Return the [x, y] coordinate for the center point of the cell that contains the specified text.  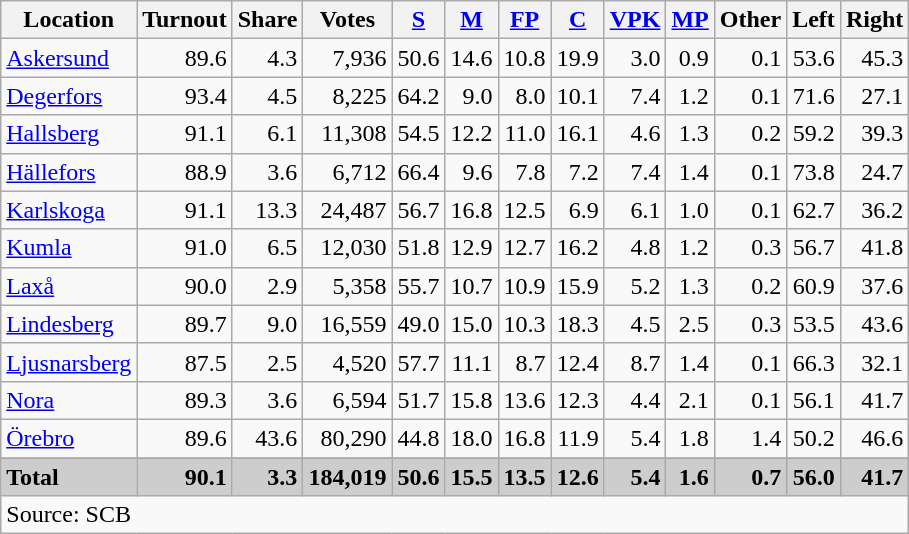
51.7 [418, 400]
7.8 [524, 172]
Votes [348, 20]
Total [69, 477]
89.3 [185, 400]
VPK [635, 20]
54.5 [418, 134]
12.9 [472, 248]
15.0 [472, 324]
66.3 [814, 362]
44.8 [418, 438]
12.4 [578, 362]
6.9 [578, 210]
27.1 [874, 96]
12.2 [472, 134]
46.6 [874, 438]
1.0 [690, 210]
39.3 [874, 134]
10.8 [524, 58]
7,936 [348, 58]
4.4 [635, 400]
19.9 [578, 58]
71.6 [814, 96]
0.9 [690, 58]
8.0 [524, 96]
91.0 [185, 248]
12.6 [578, 477]
16.2 [578, 248]
Karlskoga [69, 210]
88.9 [185, 172]
3.3 [268, 477]
Kumla [69, 248]
64.2 [418, 96]
18.3 [578, 324]
6,712 [348, 172]
12.5 [524, 210]
MP [690, 20]
6.5 [268, 248]
13.5 [524, 477]
4.6 [635, 134]
0.7 [750, 477]
41.8 [874, 248]
Left [814, 20]
8,225 [348, 96]
2.9 [268, 286]
80,290 [348, 438]
15.5 [472, 477]
Right [874, 20]
Location [69, 20]
51.8 [418, 248]
7.2 [578, 172]
Hällefors [69, 172]
FP [524, 20]
4,520 [348, 362]
1.6 [690, 477]
50.2 [814, 438]
Turnout [185, 20]
16.1 [578, 134]
Nora [69, 400]
53.5 [814, 324]
Degerfors [69, 96]
15.9 [578, 286]
93.4 [185, 96]
10.7 [472, 286]
Askersund [69, 58]
3.0 [635, 58]
32.1 [874, 362]
Ljusnarsberg [69, 362]
53.6 [814, 58]
10.1 [578, 96]
62.7 [814, 210]
Laxå [69, 286]
14.6 [472, 58]
36.2 [874, 210]
15.8 [472, 400]
37.6 [874, 286]
24.7 [874, 172]
13.6 [524, 400]
90.1 [185, 477]
73.8 [814, 172]
11.1 [472, 362]
Hallsberg [69, 134]
66.4 [418, 172]
Other [750, 20]
49.0 [418, 324]
56.1 [814, 400]
10.3 [524, 324]
M [472, 20]
18.0 [472, 438]
S [418, 20]
56.0 [814, 477]
11.0 [524, 134]
184,019 [348, 477]
5.2 [635, 286]
Örebro [69, 438]
Share [268, 20]
4.3 [268, 58]
Lindesberg [69, 324]
12,030 [348, 248]
C [578, 20]
9.6 [472, 172]
12.7 [524, 248]
87.5 [185, 362]
12.3 [578, 400]
4.8 [635, 248]
Source: SCB [455, 515]
5,358 [348, 286]
13.3 [268, 210]
2.1 [690, 400]
89.7 [185, 324]
1.8 [690, 438]
24,487 [348, 210]
57.7 [418, 362]
60.9 [814, 286]
16,559 [348, 324]
90.0 [185, 286]
6,594 [348, 400]
10.9 [524, 286]
55.7 [418, 286]
59.2 [814, 134]
45.3 [874, 58]
11.9 [578, 438]
11,308 [348, 134]
